Extract the (x, y) coordinate from the center of the cell holding the provided text.  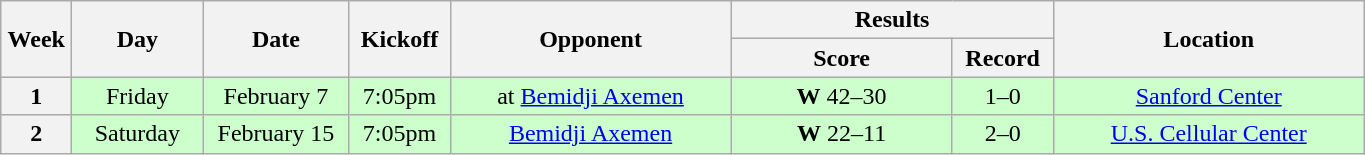
February 15 (276, 134)
at Bemidji Axemen (590, 96)
Score (842, 58)
Opponent (590, 39)
1–0 (1002, 96)
W 42–30 (842, 96)
W 22–11 (842, 134)
2 (36, 134)
Day (138, 39)
Location (1208, 39)
Week (36, 39)
Bemidji Axemen (590, 134)
Sanford Center (1208, 96)
2–0 (1002, 134)
U.S. Cellular Center (1208, 134)
Saturday (138, 134)
1 (36, 96)
Kickoff (400, 39)
February 7 (276, 96)
Friday (138, 96)
Results (892, 20)
Record (1002, 58)
Date (276, 39)
